Detect which cell encompasses the target text, then output its (x, y) center coordinate. 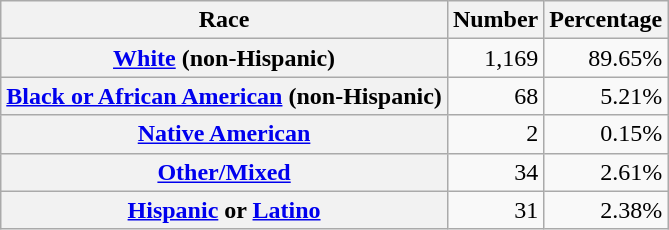
68 (495, 96)
5.21% (606, 96)
White (non-Hispanic) (224, 58)
2 (495, 134)
Other/Mixed (224, 172)
0.15% (606, 134)
Percentage (606, 20)
2.38% (606, 210)
1,169 (495, 58)
Number (495, 20)
Race (224, 20)
34 (495, 172)
31 (495, 210)
2.61% (606, 172)
Hispanic or Latino (224, 210)
Native American (224, 134)
Black or African American (non-Hispanic) (224, 96)
89.65% (606, 58)
